Capture the cell that displays the provided text and extract its (x, y) central coordinate. 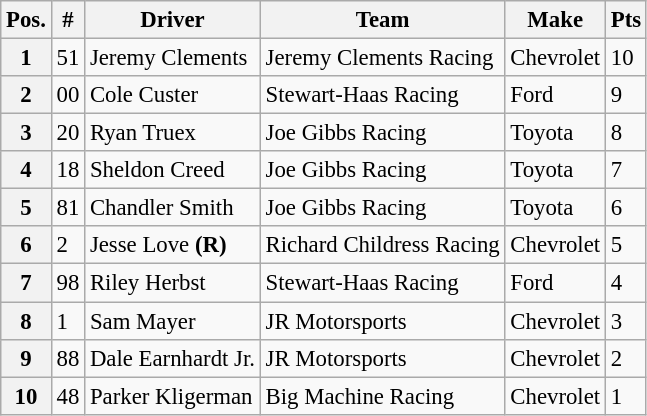
Big Machine Racing (382, 396)
Jeremy Clements (173, 58)
Richard Childress Racing (382, 245)
48 (68, 396)
18 (68, 170)
Jesse Love (R) (173, 245)
Jeremy Clements Racing (382, 58)
00 (68, 95)
Team (382, 20)
Sheldon Creed (173, 170)
Dale Earnhardt Jr. (173, 358)
88 (68, 358)
Ryan Truex (173, 133)
Make (555, 20)
Chandler Smith (173, 208)
20 (68, 133)
# (68, 20)
Sam Mayer (173, 321)
Pts (626, 20)
Parker Kligerman (173, 396)
Cole Custer (173, 95)
Pos. (26, 20)
Driver (173, 20)
81 (68, 208)
98 (68, 283)
Riley Herbst (173, 283)
51 (68, 58)
